Return (x, y) of the center of cell containing provided text 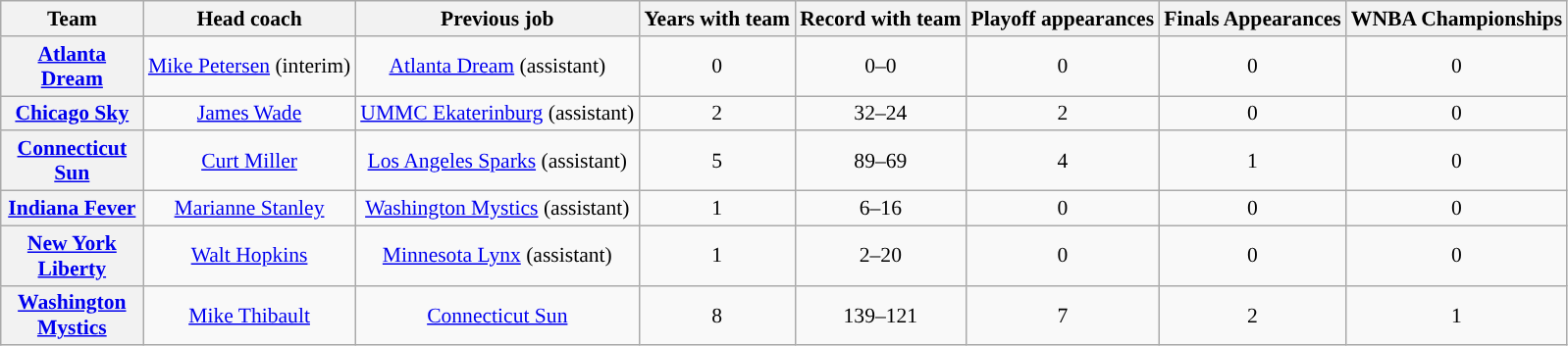
James Wade (249, 114)
New York Liberty (73, 255)
Mike Thibault (249, 316)
Walt Hopkins (249, 255)
Playoff appearances (1064, 19)
32–24 (880, 114)
Curt Miller (249, 161)
7 (1064, 316)
Washington Mystics (assistant) (497, 209)
Indiana Fever (73, 209)
Team (73, 19)
Los Angeles Sparks (assistant) (497, 161)
8 (716, 316)
Head coach (249, 19)
5 (716, 161)
WNBA Championships (1456, 19)
Chicago Sky (73, 114)
2–20 (880, 255)
0–0 (880, 67)
Atlanta Dream (assistant) (497, 67)
Washington Mystics (73, 316)
UMMC Ekaterinburg (assistant) (497, 114)
139–121 (880, 316)
4 (1064, 161)
Marianne Stanley (249, 209)
89–69 (880, 161)
Previous job (497, 19)
6–16 (880, 209)
Minnesota Lynx (assistant) (497, 255)
Years with team (716, 19)
Record with team (880, 19)
Atlanta Dream (73, 67)
Mike Petersen (interim) (249, 67)
Finals Appearances (1252, 19)
